Determine the (X, Y) coordinate at the center of the cell enclosing the given text.  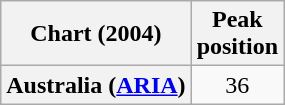
Peakposition (237, 34)
36 (237, 85)
Chart (2004) (96, 34)
Australia (ARIA) (96, 85)
